Provide the (x, y) coordinate of the cell's center where the given text is located.  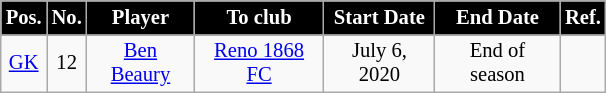
GK (24, 63)
End of season (498, 63)
Start Date (380, 17)
Ref. (583, 17)
Ben Beaury (141, 63)
12 (67, 63)
July 6, 2020 (380, 63)
To club (259, 17)
Reno 1868 FC (259, 63)
No. (67, 17)
Pos. (24, 17)
Player (141, 17)
End Date (498, 17)
